Extract the (X, Y) coordinate from the center of the cell holding the provided text.  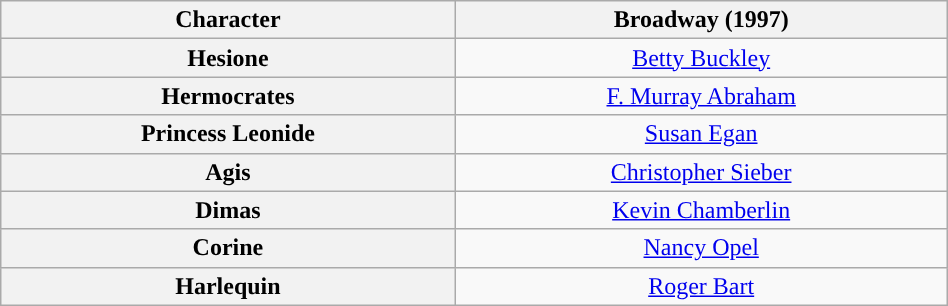
F. Murray Abraham (701, 96)
Corine (228, 248)
Susan Egan (701, 134)
Princess Leonide (228, 134)
Hermocrates (228, 96)
Broadway (1997) (701, 20)
Dimas (228, 210)
Kevin Chamberlin (701, 210)
Betty Buckley (701, 58)
Nancy Opel (701, 248)
Agis (228, 172)
Christopher Sieber (701, 172)
Hesione (228, 58)
Harlequin (228, 286)
Roger Bart (701, 286)
Character (228, 20)
